Detect which cell encompasses the target text, then output its (X, Y) center coordinate. 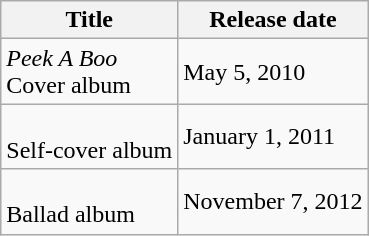
November 7, 2012 (273, 202)
Self-cover album (90, 136)
Peek A BooCover album (90, 72)
January 1, 2011 (273, 136)
Ballad album (90, 202)
Release date (273, 20)
May 5, 2010 (273, 72)
Title (90, 20)
